From the cell containing the given text, extract its center point as [x, y] coordinate. 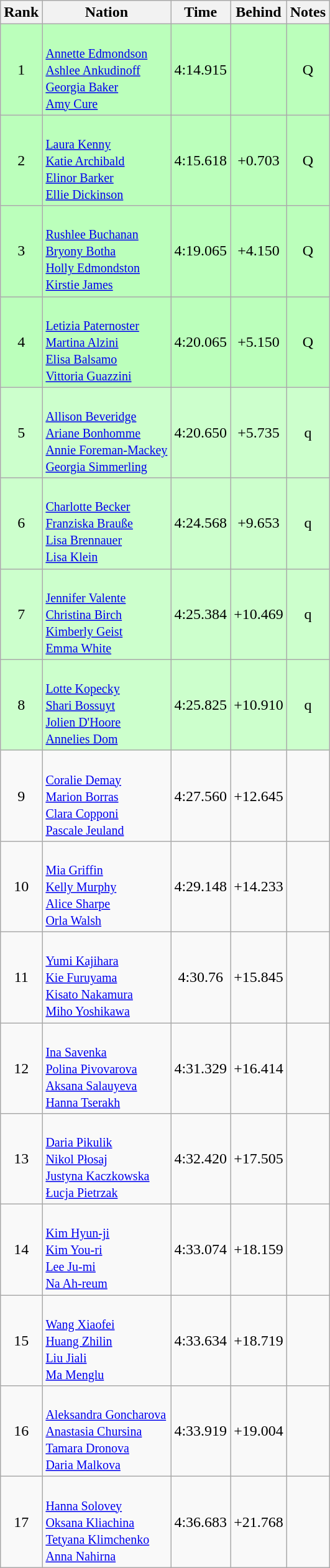
Behind [259, 12]
Laura KennyKatie ArchibaldElinor BarkerEllie Dickinson [107, 160]
4:33.634 [201, 1341]
4:36.683 [201, 1522]
10 [21, 886]
Hanna SoloveyOksana KliachinaTetyana KlimchenkoAnna Nahirna [107, 1522]
15 [21, 1341]
4:14.915 [201, 70]
8 [21, 705]
Rushlee BuchananBryony BothaHolly EdmondstonKirstie James [107, 251]
5 [21, 433]
+19.004 [259, 1431]
Letizia PaternosterMartina AlziniElisa BalsamoVittoria Guazzini [107, 342]
4:24.568 [201, 523]
Yumi KajiharaKie FuruyamaKisato NakamuraMiho Yoshikawa [107, 977]
4:29.148 [201, 886]
Time [201, 12]
4:20.650 [201, 433]
4:30.76 [201, 977]
+10.910 [259, 705]
Notes [308, 12]
+21.768 [259, 1522]
14 [21, 1250]
4:25.384 [201, 614]
+9.653 [259, 523]
+15.845 [259, 977]
Lotte KopeckyShari BossuytJolien D'HooreAnnelies Dom [107, 705]
16 [21, 1431]
+0.703 [259, 160]
Charlotte BeckerFranziska BraußeLisa BrennauerLisa Klein [107, 523]
4:25.825 [201, 705]
4:32.420 [201, 1159]
+5.735 [259, 433]
+12.645 [259, 795]
Jennifer ValenteChristina BirchKimberly GeistEmma White [107, 614]
+5.150 [259, 342]
Ina SavenkaPolina PivovarovaAksana SalauyevaHanna Tserakh [107, 1068]
Mia GriffinKelly MurphyAlice SharpeOrla Walsh [107, 886]
4 [21, 342]
6 [21, 523]
+18.719 [259, 1341]
4:15.618 [201, 160]
Rank [21, 12]
2 [21, 160]
11 [21, 977]
+4.150 [259, 251]
4:31.329 [201, 1068]
4:27.560 [201, 795]
Kim Hyun-jiKim You-riLee Ju-miNa Ah-reum [107, 1250]
Aleksandra GoncharovaAnastasia ChursinaTamara DronovaDaria Malkova [107, 1431]
17 [21, 1522]
Nation [107, 12]
4:33.074 [201, 1250]
4:19.065 [201, 251]
3 [21, 251]
4:20.065 [201, 342]
12 [21, 1068]
1 [21, 70]
Allison BeveridgeAriane BonhommeAnnie Foreman-MackeyGeorgia Simmerling [107, 433]
4:33.919 [201, 1431]
+10.469 [259, 614]
+17.505 [259, 1159]
13 [21, 1159]
+16.414 [259, 1068]
+14.233 [259, 886]
9 [21, 795]
Annette EdmondsonAshlee AnkudinoffGeorgia BakerAmy Cure [107, 70]
+18.159 [259, 1250]
Wang XiaofeiHuang ZhilinLiu JialiMa Menglu [107, 1341]
7 [21, 614]
Coralie DemayMarion BorrasClara CopponiPascale Jeuland [107, 795]
Daria PikulikNikol PłosajJustyna KaczkowskaŁucja Pietrzak [107, 1159]
